Scan for the cell matching the given text and deliver its (X, Y) coordinate at center. 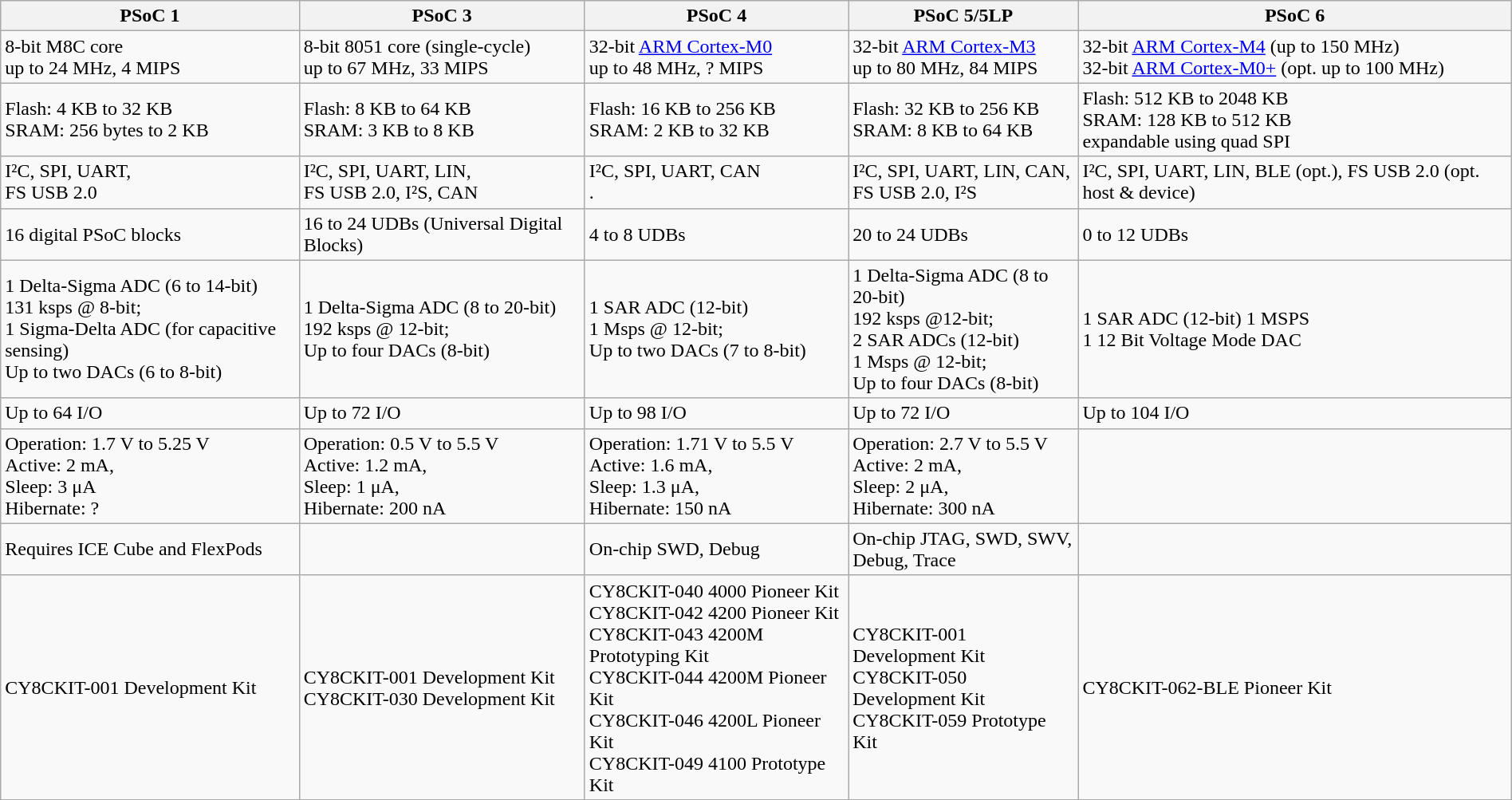
1 Delta-Sigma ADC (8 to 20-bit)192 ksps @ 12-bit;Up to four DACs (8-bit) (442, 329)
1 Delta-Sigma ADC (8 to 20-bit)192 ksps @12-bit;2 SAR ADCs (12-bit)1 Msps @ 12-bit;Up to four DACs (8-bit) (963, 329)
0 to 12 UDBs (1295, 234)
On-chip SWD, Debug (716, 549)
CY8CKIT-001 Development Kit (150, 688)
Flash: 512 KB to 2048 KB SRAM: 128 KB to 512 KBexpandable using quad SPI (1295, 120)
PSoC 3 (442, 16)
PSoC 4 (716, 16)
Operation: 1.7 V to 5.25 V Active: 2 mA, Sleep: 3 μA Hibernate: ? (150, 475)
CY8CKIT-001 Development Kit CY8CKIT-050 Development Kit CY8CKIT-059 Prototype Kit (963, 688)
CY8CKIT-062-BLE Pioneer Kit (1295, 688)
32-bit ARM Cortex-M3 up to 80 MHz, 84 MIPS (963, 57)
PSoC 1 (150, 16)
Operation: 0.5 V to 5.5 V Active: 1.2 mA, Sleep: 1 μA, Hibernate: 200 nA (442, 475)
16 to 24 UDBs (Universal Digital Blocks) (442, 234)
4 to 8 UDBs (716, 234)
I²C, SPI, UART, FS USB 2.0 (150, 182)
8-bit M8C core up to 24 MHz, 4 MIPS (150, 57)
Operation: 2.7 V to 5.5 V Active: 2 mA, Sleep: 2 μA, Hibernate: 300 nA (963, 475)
PSoC 6 (1295, 16)
Operation: 1.71 V to 5.5 V Active: 1.6 mA, Sleep: 1.3 μA, Hibernate: 150 nA (716, 475)
On-chip JTAG, SWD, SWV, Debug, Trace (963, 549)
8-bit 8051 core (single-cycle) up to 67 MHz, 33 MIPS (442, 57)
PSoC 5/5LP (963, 16)
I²C, SPI, UART, CAN. (716, 182)
20 to 24 UDBs (963, 234)
32-bit ARM Cortex-M4 (up to 150 MHz)32-bit ARM Cortex-M0+ (opt. up to 100 MHz) (1295, 57)
Flash: 32 KB to 256 KB SRAM: 8 KB to 64 KB (963, 120)
Flash: 4 KB to 32 KB SRAM: 256 bytes to 2 KB (150, 120)
1 SAR ADC (12-bit) 1 MSPS1 12 Bit Voltage Mode DAC (1295, 329)
16 digital PSoC blocks (150, 234)
I²C, SPI, UART, LIN, BLE (opt.), FS USB 2.0 (opt. host & device) (1295, 182)
1 Delta-Sigma ADC (6 to 14-bit)131 ksps @ 8-bit;1 Sigma-Delta ADC (for capacitive sensing)Up to two DACs (6 to 8-bit) (150, 329)
32-bit ARM Cortex-M0 up to 48 MHz, ? MIPS (716, 57)
1 SAR ADC (12-bit)1 Msps @ 12-bit;Up to two DACs (7 to 8-bit) (716, 329)
Flash: 8 KB to 64 KB SRAM: 3 KB to 8 KB (442, 120)
Flash: 16 KB to 256 KB SRAM: 2 KB to 32 KB (716, 120)
I²C, SPI, UART, LIN, FS USB 2.0, I²S, CAN (442, 182)
Up to 64 I/O (150, 413)
Up to 104 I/O (1295, 413)
Requires ICE Cube and FlexPods (150, 549)
Up to 98 I/O (716, 413)
CY8CKIT-001 Development Kit CY8CKIT-030 Development Kit (442, 688)
I²C, SPI, UART, LIN, CAN,FS USB 2.0, I²S (963, 182)
